Find where the given text appears and provide that cell's center as (x, y) coordinate. 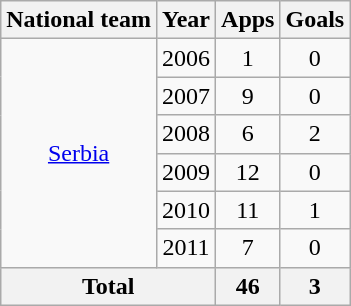
12 (248, 172)
2006 (186, 58)
2011 (186, 248)
National team (79, 20)
Year (186, 20)
2 (315, 134)
2010 (186, 210)
9 (248, 96)
2007 (186, 96)
Apps (248, 20)
7 (248, 248)
Total (108, 286)
46 (248, 286)
3 (315, 286)
2009 (186, 172)
6 (248, 134)
Goals (315, 20)
2008 (186, 134)
Serbia (79, 153)
11 (248, 210)
